Capture the cell that displays the provided text and extract its (x, y) central coordinate. 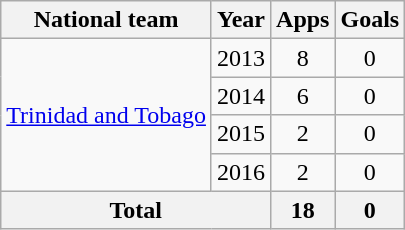
8 (303, 58)
2014 (240, 96)
2013 (240, 58)
Goals (370, 20)
National team (106, 20)
Total (136, 210)
2015 (240, 134)
6 (303, 96)
Apps (303, 20)
Year (240, 20)
Trinidad and Tobago (106, 115)
2016 (240, 172)
18 (303, 210)
